Scan for the cell matching the given text and deliver its [X, Y] coordinate at center. 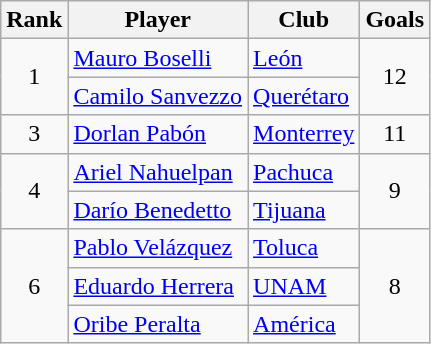
1 [34, 77]
3 [34, 134]
Toluca [304, 248]
Rank [34, 20]
Mauro Boselli [158, 58]
Ariel Nahuelpan [158, 172]
Monterrey [304, 134]
Pachuca [304, 172]
Dorlan Pabón [158, 134]
Eduardo Herrera [158, 286]
8 [395, 286]
Oribe Peralta [158, 324]
Goals [395, 20]
11 [395, 134]
Pablo Velázquez [158, 248]
Querétaro [304, 96]
4 [34, 191]
UNAM [304, 286]
Player [158, 20]
América [304, 324]
Club [304, 20]
Tijuana [304, 210]
9 [395, 191]
6 [34, 286]
León [304, 58]
Camilo Sanvezzo [158, 96]
Darío Benedetto [158, 210]
12 [395, 77]
